Return (X, Y) of the center of cell containing provided text 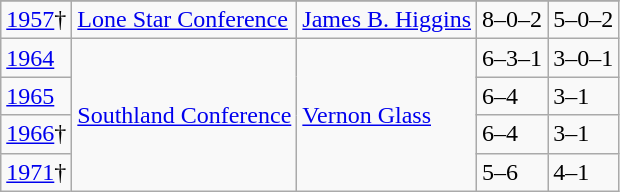
4–1 (584, 172)
Southland Conference (184, 115)
1966† (36, 134)
Lone Star Conference (184, 20)
1957† (36, 20)
1965 (36, 96)
1971† (36, 172)
Vernon Glass (387, 115)
5–6 (512, 172)
6–3–1 (512, 58)
1964 (36, 58)
8–0–2 (512, 20)
5–0–2 (584, 20)
James B. Higgins (387, 20)
3–0–1 (584, 58)
